Determine the [x, y] coordinate at the center of the cell enclosing the given text.  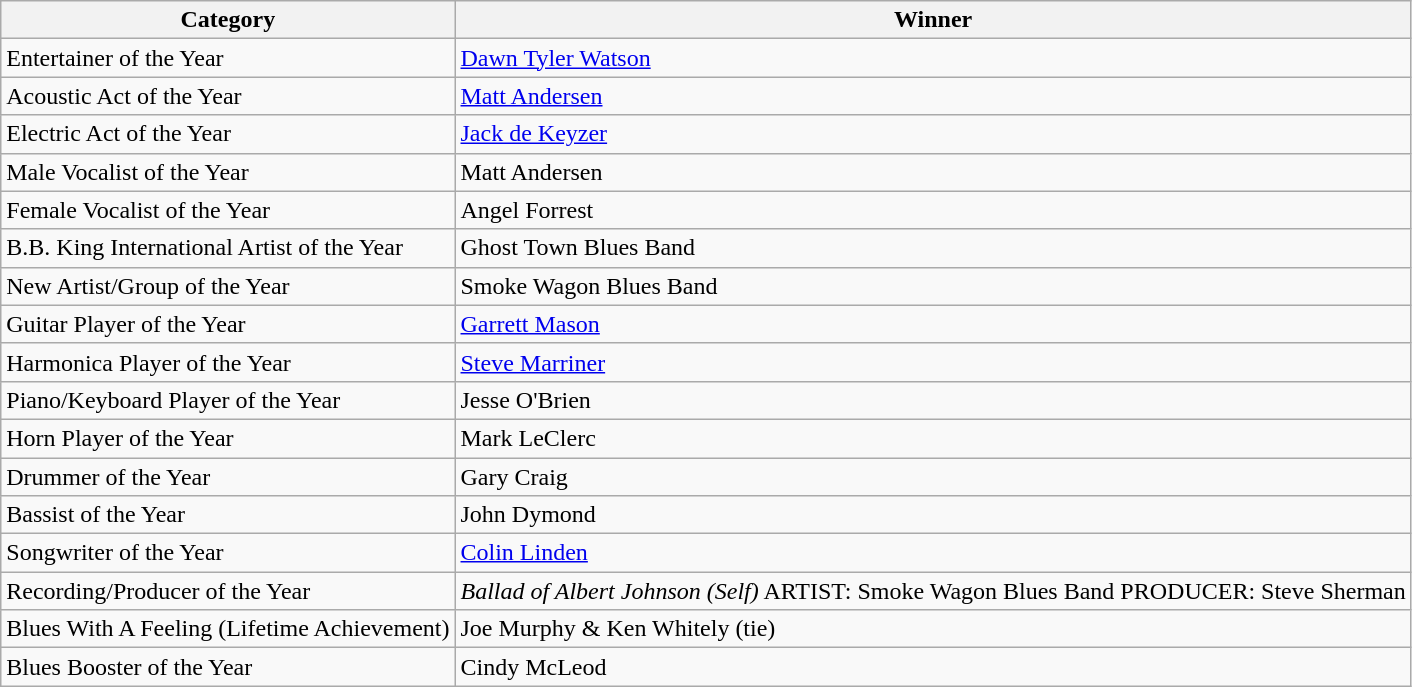
New Artist/Group of the Year [228, 286]
Ghost Town Blues Band [933, 248]
Winner [933, 20]
Entertainer of the Year [228, 58]
Dawn Tyler Watson [933, 58]
Piano/Keyboard Player of the Year [228, 400]
Electric Act of the Year [228, 134]
Angel Forrest [933, 210]
Drummer of the Year [228, 477]
Horn Player of the Year [228, 438]
Colin Linden [933, 553]
John Dymond [933, 515]
Male Vocalist of the Year [228, 172]
Blues With A Feeling (Lifetime Achievement) [228, 629]
Garrett Mason [933, 324]
Acoustic Act of the Year [228, 96]
Mark LeClerc [933, 438]
Guitar Player of the Year [228, 324]
Jesse O'Brien [933, 400]
Joe Murphy & Ken Whitely (tie) [933, 629]
Songwriter of the Year [228, 553]
Recording/Producer of the Year [228, 591]
Jack de Keyzer [933, 134]
Harmonica Player of the Year [228, 362]
Bassist of the Year [228, 515]
Steve Marriner [933, 362]
Blues Booster of the Year [228, 667]
Category [228, 20]
Cindy McLeod [933, 667]
B.B. King International Artist of the Year [228, 248]
Gary Craig [933, 477]
Ballad of Albert Johnson (Self) ARTIST: Smoke Wagon Blues Band PRODUCER: Steve Sherman [933, 591]
Smoke Wagon Blues Band [933, 286]
Female Vocalist of the Year [228, 210]
